Scan for the cell matching the given text and deliver its (X, Y) coordinate at center. 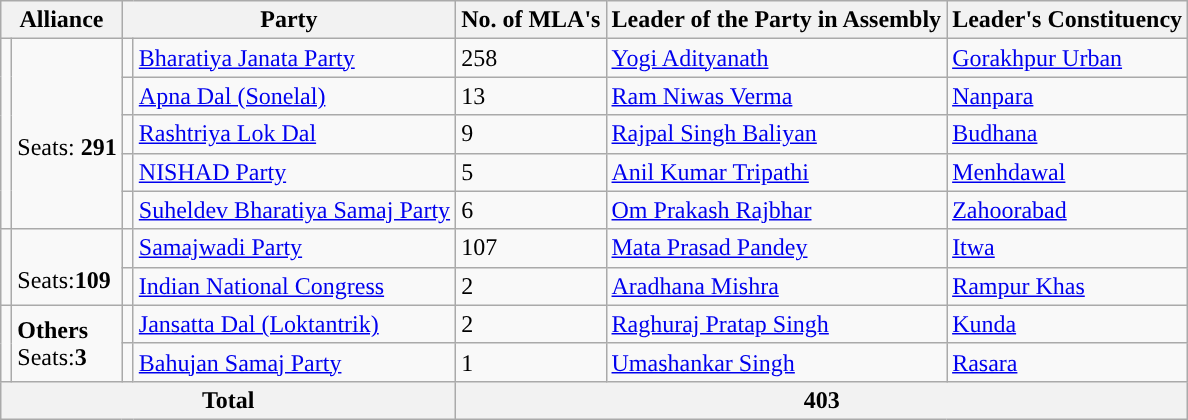
NISHAD Party (294, 172)
Rajpal Singh Baliyan (776, 134)
Total (228, 400)
Itwa (1068, 248)
6 (531, 210)
Kunda (1068, 324)
No. of MLA's (531, 20)
Jansatta Dal (Loktantrik) (294, 324)
Yogi Adityanath (776, 58)
Umashankar Singh (776, 362)
9 (531, 134)
Party (288, 20)
1 (531, 362)
13 (531, 96)
403 (822, 400)
Alliance (62, 20)
Budhana (1068, 134)
Bahujan Samaj Party (294, 362)
Suheldev Bharatiya Samaj Party (294, 210)
Rashtriya Lok Dal (294, 134)
Samajwadi Party (294, 248)
5 (531, 172)
Menhdawal (1068, 172)
Leader of the Party in Assembly (776, 20)
Rampur Khas (1068, 286)
258 (531, 58)
Ram Niwas Verma (776, 96)
Bharatiya Janata Party (294, 58)
Indian National Congress (294, 286)
Nanpara (1068, 96)
Aradhana Mishra (776, 286)
Raghuraj Pratap Singh (776, 324)
Gorakhpur Urban (1068, 58)
107 (531, 248)
Seats: 291 (67, 134)
Mata Prasad Pandey (776, 248)
Apna Dal (Sonelal) (294, 96)
Seats:109 (67, 267)
Zahoorabad (1068, 210)
Anil Kumar Tripathi (776, 172)
Others Seats:3 (67, 343)
Rasara (1068, 362)
Om Prakash Rajbhar (776, 210)
Leader's Constituency (1068, 20)
